Search for the cell housing the specified text and yield its [X, Y] center coordinate. 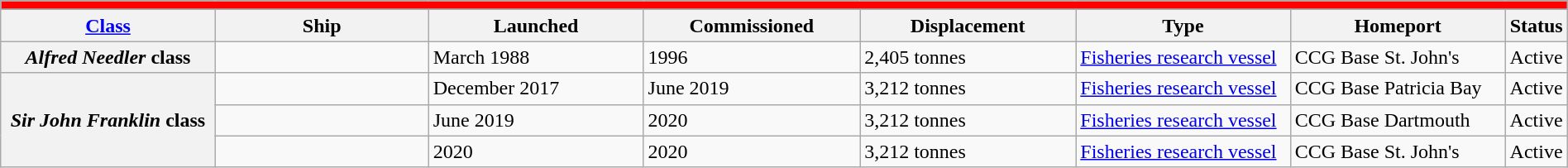
Displacement [968, 26]
Launched [536, 26]
1996 [752, 57]
Alfred Needler class [108, 57]
Class [108, 26]
CCG Base Dartmouth [1398, 120]
Type [1183, 26]
Homeport [1398, 26]
CCG Base Patricia Bay [1398, 89]
2,405 tonnes [968, 57]
December 2017 [536, 89]
Sir John Franklin class [108, 120]
March 1988 [536, 57]
Status [1537, 26]
Commissioned [752, 26]
Ship [322, 26]
